Return (x, y) of the center of cell containing provided text 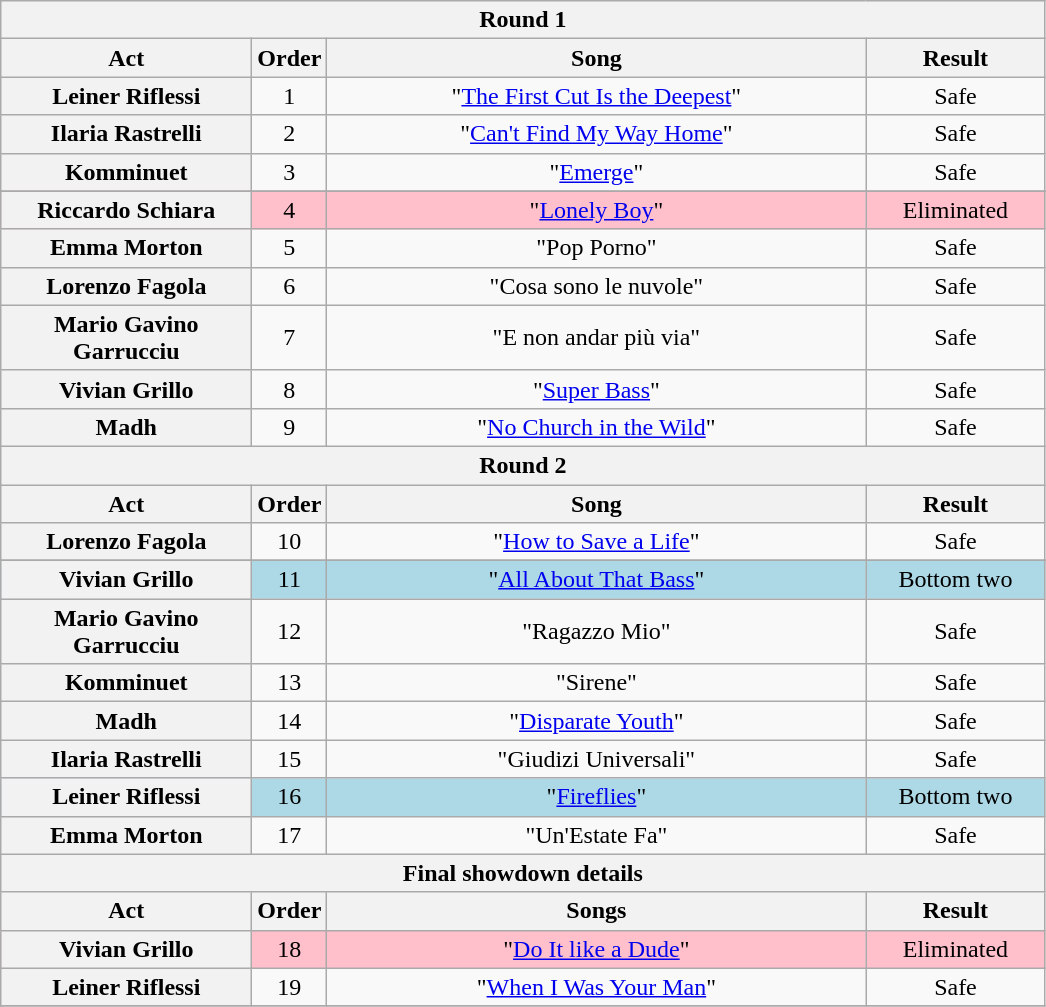
19 (290, 987)
"Fireflies" (596, 797)
"Lonely Boy" (596, 210)
"Giudizi Universali" (596, 759)
8 (290, 389)
10 (290, 542)
"Do It like a Dude" (596, 949)
2 (290, 134)
16 (290, 797)
6 (290, 286)
"Ragazzo Mio" (596, 632)
"Can't Find My Way Home" (596, 134)
14 (290, 721)
"When I Was Your Man" (596, 987)
"Pop Porno" (596, 248)
9 (290, 427)
3 (290, 172)
"E non andar più via" (596, 338)
Songs (596, 911)
"Sirene" (596, 683)
7 (290, 338)
12 (290, 632)
13 (290, 683)
"No Church in the Wild" (596, 427)
"Super Bass" (596, 389)
17 (290, 835)
1 (290, 96)
18 (290, 949)
"How to Save a Life" (596, 542)
15 (290, 759)
Final showdown details (523, 873)
"Cosa sono le nuvole" (596, 286)
5 (290, 248)
11 (290, 580)
"All About That Bass" (596, 580)
4 (290, 210)
"Un'Estate Fa" (596, 835)
"Disparate Youth" (596, 721)
Round 2 (523, 465)
Riccardo Schiara (126, 210)
Round 1 (523, 20)
"The First Cut Is the Deepest" (596, 96)
"Emerge" (596, 172)
